Return (x, y) of the center of cell containing provided text 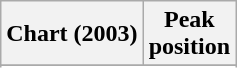
Peakposition (189, 34)
Chart (2003) (72, 34)
